Output the (x, y) coordinate of the center of the cell containing the given text.  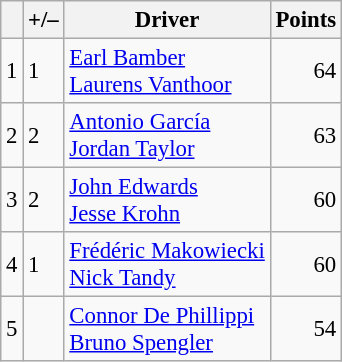
63 (306, 136)
54 (306, 330)
Frédéric Makowiecki Nick Tandy (167, 264)
Antonio García Jordan Taylor (167, 136)
John Edwards Jesse Krohn (167, 200)
4 (12, 264)
5 (12, 330)
Driver (167, 20)
3 (12, 200)
Earl Bamber Laurens Vanthoor (167, 72)
Connor De Phillippi Bruno Spengler (167, 330)
64 (306, 72)
Points (306, 20)
+/– (44, 20)
